Detect which cell encompasses the target text, then output its [x, y] center coordinate. 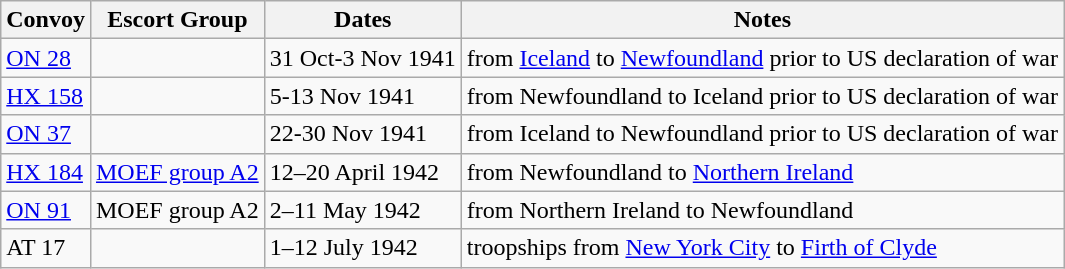
Notes [762, 20]
from Northern Ireland to Newfoundland [762, 210]
ON 91 [46, 210]
12–20 April 1942 [362, 172]
HX 158 [46, 96]
ON 28 [46, 58]
2–11 May 1942 [362, 210]
Convoy [46, 20]
31 Oct-3 Nov 1941 [362, 58]
22-30 Nov 1941 [362, 134]
Escort Group [177, 20]
troopships from New York City to Firth of Clyde [762, 248]
Dates [362, 20]
5-13 Nov 1941 [362, 96]
ON 37 [46, 134]
from Newfoundland to Iceland prior to US declaration of war [762, 96]
AT 17 [46, 248]
HX 184 [46, 172]
from Newfoundland to Northern Ireland [762, 172]
1–12 July 1942 [362, 248]
